Search for the cell housing the specified text and yield its [x, y] center coordinate. 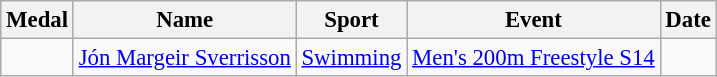
Sport [352, 20]
Medal [38, 20]
Name [184, 20]
Event [534, 20]
Jón Margeir Sverrisson [184, 58]
Swimming [352, 58]
Date [688, 20]
Men's 200m Freestyle S14 [534, 58]
